Locate the cell with the specified text and output its (x, y) center coordinate. 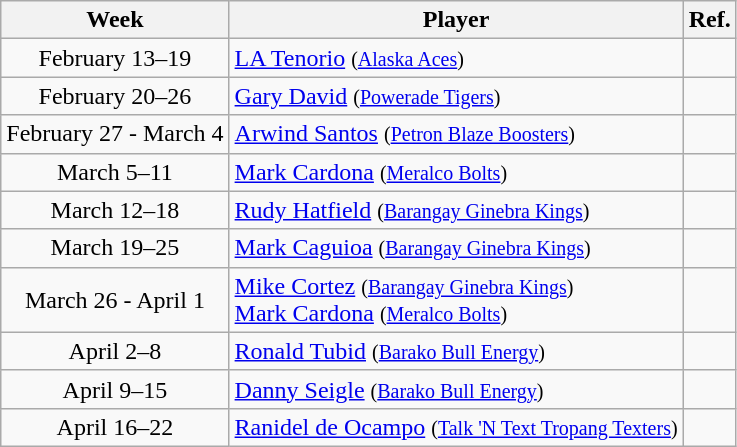
March 26 - April 1 (115, 300)
Ronald Tubid (Barako Bull Energy) (456, 351)
February 13–19 (115, 58)
Ranidel de Ocampo (Talk 'N Text Tropang Texters) (456, 427)
Ref. (710, 20)
Mark Cardona (Meralco Bolts) (456, 172)
March 12–18 (115, 210)
March 19–25 (115, 248)
April 9–15 (115, 389)
LA Tenorio (Alaska Aces) (456, 58)
Gary David (Powerade Tigers) (456, 96)
Week (115, 20)
Danny Seigle (Barako Bull Energy) (456, 389)
Rudy Hatfield (Barangay Ginebra Kings) (456, 210)
Mark Caguioa (Barangay Ginebra Kings) (456, 248)
Arwind Santos (Petron Blaze Boosters) (456, 134)
February 20–26 (115, 96)
Mike Cortez (Barangay Ginebra Kings)Mark Cardona (Meralco Bolts) (456, 300)
April 2–8 (115, 351)
April 16–22 (115, 427)
March 5–11 (115, 172)
Player (456, 20)
February 27 - March 4 (115, 134)
